Output the [X, Y] coordinate of the center of the cell containing the given text.  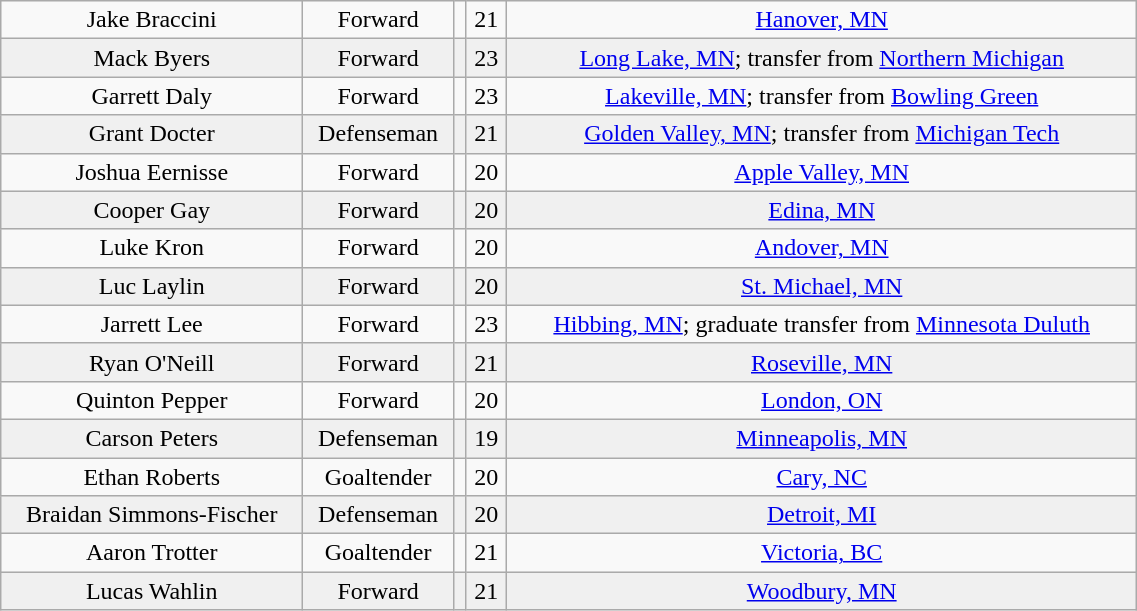
St. Michael, MN [822, 286]
Carson Peters [152, 438]
Apple Valley, MN [822, 172]
Grant Docter [152, 134]
London, ON [822, 400]
Lakeville, MN; transfer from Bowling Green [822, 96]
Hanover, MN [822, 20]
Golden Valley, MN; transfer from Michigan Tech [822, 134]
Long Lake, MN; transfer from Northern Michigan [822, 58]
Edina, MN [822, 210]
Victoria, BC [822, 553]
Minneapolis, MN [822, 438]
Jarrett Lee [152, 324]
Cary, NC [822, 477]
Roseville, MN [822, 362]
Lucas Wahlin [152, 591]
Jake Braccini [152, 20]
Quinton Pepper [152, 400]
Garrett Daly [152, 96]
Luc Laylin [152, 286]
Aaron Trotter [152, 553]
Braidan Simmons-Fischer [152, 515]
Joshua Eernisse [152, 172]
Ryan O'Neill [152, 362]
Woodbury, MN [822, 591]
Ethan Roberts [152, 477]
Hibbing, MN; graduate transfer from Minnesota Duluth [822, 324]
Mack Byers [152, 58]
Luke Kron [152, 248]
Detroit, MI [822, 515]
Cooper Gay [152, 210]
Andover, MN [822, 248]
19 [486, 438]
